Provide the (X, Y) coordinate of the cell's center where the given text is located.  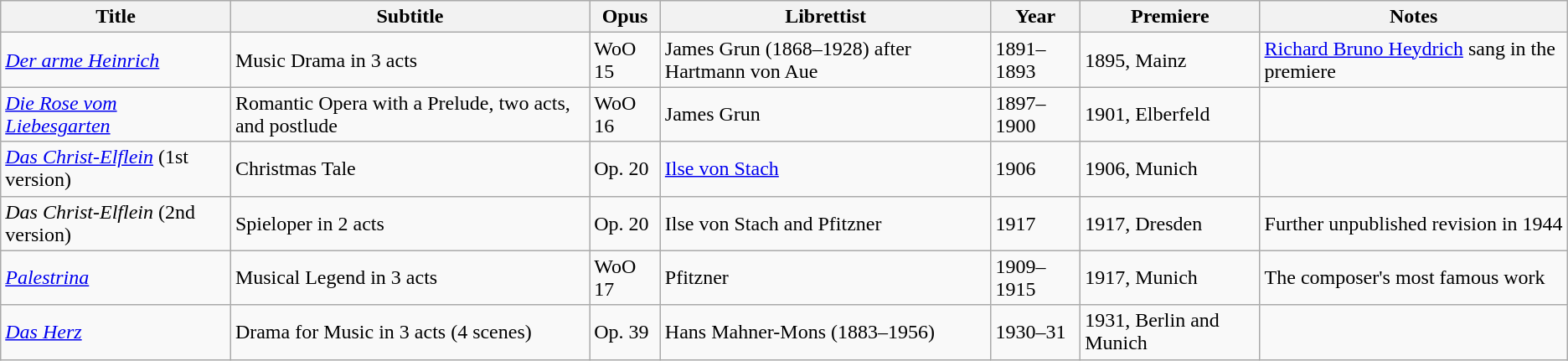
1901, Elberfeld (1170, 114)
1931, Berlin and Munich (1170, 332)
WoO 17 (625, 278)
Christmas Tale (410, 169)
Further unpublished revision in 1944 (1414, 223)
1906 (1035, 169)
Music Drama in 3 acts (410, 60)
Palestrina (116, 278)
Romantic Opera with a Prelude, two acts, and postlude (410, 114)
Die Rose vom Liebesgarten (116, 114)
Richard Bruno Heydrich sang in the premiere (1414, 60)
WoO 15 (625, 60)
WoO 16 (625, 114)
1897–1900 (1035, 114)
The composer's most famous work (1414, 278)
Notes (1414, 17)
Librettist (826, 17)
1895, Mainz (1170, 60)
Das Herz (116, 332)
Spieloper in 2 acts (410, 223)
Ilse von Stach and Pfitzner (826, 223)
Der arme Heinrich (116, 60)
Op. 39 (625, 332)
Year (1035, 17)
Ilse von Stach (826, 169)
Title (116, 17)
1917 (1035, 223)
Hans Mahner-Mons (1883–1956) (826, 332)
1891–1893 (1035, 60)
Musical Legend in 3 acts (410, 278)
Das Christ-Elflein (1st version) (116, 169)
1917, Dresden (1170, 223)
Pfitzner (826, 278)
Subtitle (410, 17)
Opus (625, 17)
Das Christ-Elflein (2nd version) (116, 223)
1930–31 (1035, 332)
Premiere (1170, 17)
1917, Munich (1170, 278)
Drama for Music in 3 acts (4 scenes) (410, 332)
1906, Munich (1170, 169)
1909–1915 (1035, 278)
James Grun (826, 114)
James Grun (1868–1928) after Hartmann von Aue (826, 60)
